Search for the cell housing the specified text and yield its (x, y) center coordinate. 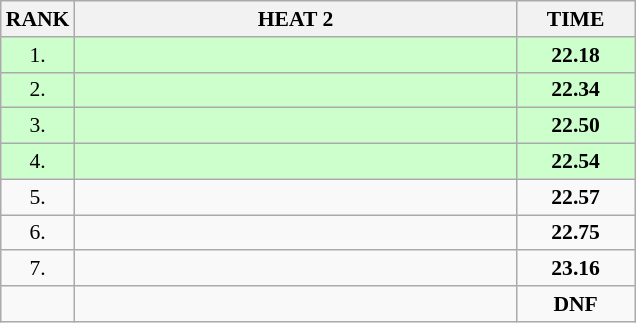
22.50 (576, 126)
2. (38, 90)
HEAT 2 (295, 19)
TIME (576, 19)
RANK (38, 19)
22.54 (576, 162)
7. (38, 269)
6. (38, 233)
3. (38, 126)
22.18 (576, 55)
DNF (576, 304)
4. (38, 162)
22.34 (576, 90)
5. (38, 197)
23.16 (576, 269)
1. (38, 55)
22.57 (576, 197)
22.75 (576, 233)
